Output the [x, y] coordinate of the center of the cell containing the given text.  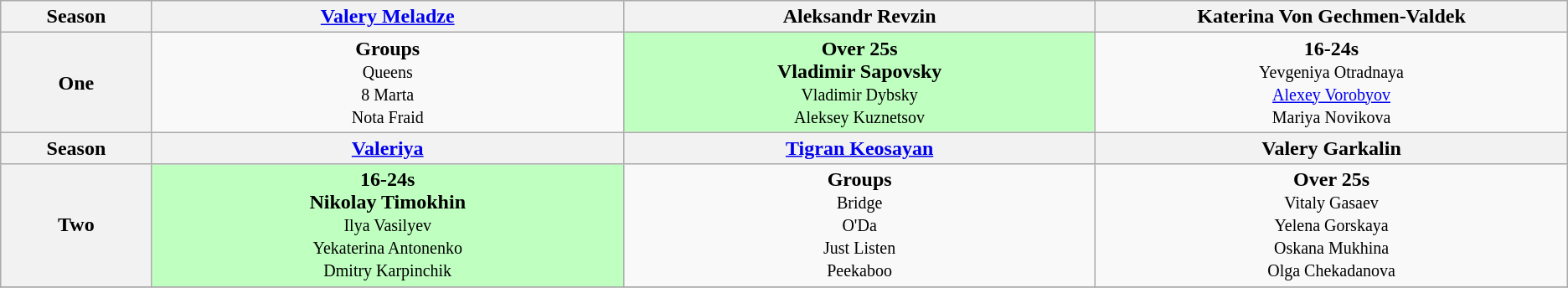
Valery Meladze [387, 17]
16-24sYevgeniya Otradnaya Alexey VorobyovMariya Novikova [1332, 82]
One [76, 82]
Two [76, 225]
Over 25sVitaly GasaevYelena GorskayaOskana MukhinaOlga Chekadanova [1332, 225]
Tigran Keosayan [859, 148]
Over 25sVladimir SapovskyVladimir DybskyAleksey Kuznetsov [859, 82]
16-24sNikolay TimokhinIlya VasilyevYekaterina AntonenkoDmitry Karpinchik [387, 225]
Valeriya [387, 148]
Katerina Von Gechmen-Valdek [1332, 17]
GroupsBridgeO'DaJust ListenPeekaboo [859, 225]
GroupsQueens8 MartaNota Fraid [387, 82]
Valery Garkalin [1332, 148]
Aleksandr Revzin [859, 17]
